Return the [X, Y] coordinate for the center point of the cell that contains the specified text.  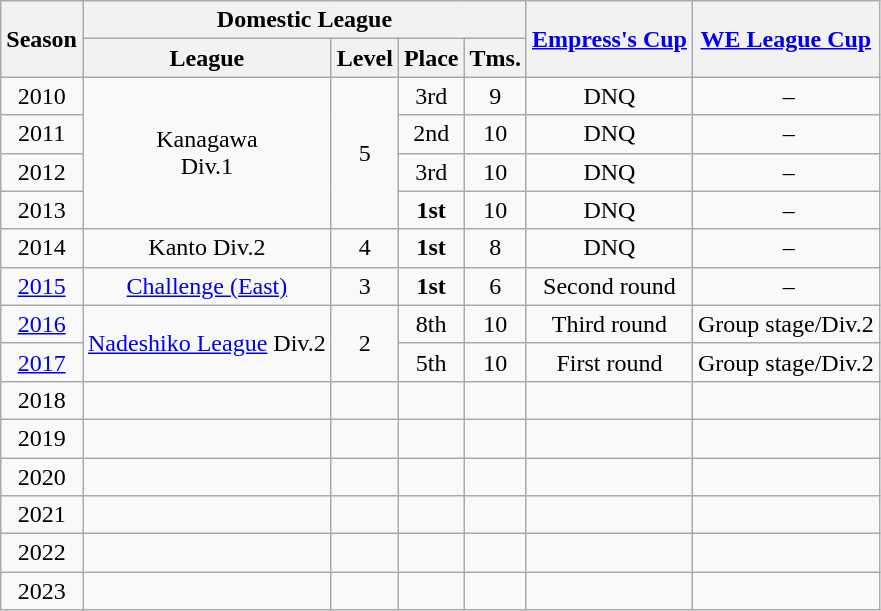
Nadeshiko League Div.2 [206, 343]
2017 [42, 362]
WE League Cup [786, 39]
2020 [42, 477]
Season [42, 39]
5th [431, 362]
4 [364, 248]
5 [364, 153]
9 [495, 96]
Third round [609, 324]
2014 [42, 248]
2015 [42, 286]
League [206, 58]
6 [495, 286]
2 [364, 343]
2022 [42, 553]
8 [495, 248]
2016 [42, 324]
Level [364, 58]
2nd [431, 134]
2011 [42, 134]
Challenge (East) [206, 286]
2021 [42, 515]
Domestic League [304, 20]
Second round [609, 286]
2023 [42, 591]
3 [364, 286]
2013 [42, 210]
2018 [42, 400]
Tms. [495, 58]
First round [609, 362]
2012 [42, 172]
KanagawaDiv.1 [206, 153]
Empress's Cup [609, 39]
Kanto Div.2 [206, 248]
Place [431, 58]
2010 [42, 96]
2019 [42, 438]
8th [431, 324]
